Provide the (x, y) coordinate of the cell's center where the given text is located.  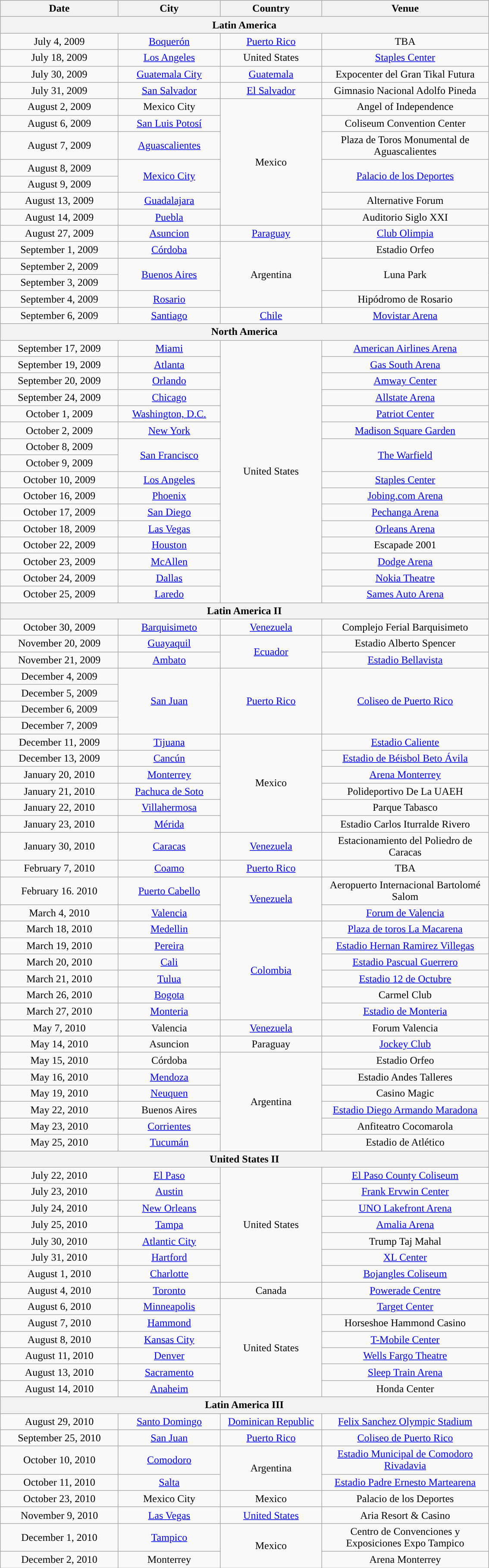
Villahermosa (169, 808)
Tampa (169, 1224)
Estadio Pascual Guerrero (405, 962)
Laredo (169, 594)
Salta (169, 1482)
Pachuca de Soto (169, 791)
Anaheim (169, 1389)
August 11, 2010 (60, 1356)
XL Center (405, 1257)
Estadio Diego Armando Maradona (405, 1110)
Latin America III (244, 1405)
August 8, 2009 (60, 168)
Coliseum Convention Center (405, 123)
August 9, 2009 (60, 184)
Tucumán (169, 1143)
Latin America (244, 25)
Estadio Carlos Iturralde Rivero (405, 824)
October 24, 2009 (60, 578)
Pereira (169, 946)
Dodge Arena (405, 562)
Jockey Club (405, 1044)
October 8, 2009 (60, 447)
Barquisimeto (169, 627)
Orleans Arena (405, 529)
Estadio 12 de Octubre (405, 978)
Nokia Theatre (405, 578)
Patriot Center (405, 414)
Chicago (169, 397)
March 19, 2010 (60, 946)
Amway Center (405, 381)
Cancún (169, 759)
Anfiteatro Cocomarola (405, 1126)
August 27, 2009 (60, 234)
American Airlines Arena (405, 348)
Date (60, 9)
Pechanga Arena (405, 512)
Trump Taj Mahal (405, 1241)
January 23, 2010 (60, 824)
August 6, 2010 (60, 1307)
Sleep Train Arena (405, 1372)
December 6, 2009 (60, 709)
Chile (271, 315)
Sames Auto Arena (405, 594)
Estadio Padre Ernesto Martearena (405, 1482)
The Warfield (405, 455)
October 10, 2010 (60, 1460)
May 22, 2010 (60, 1110)
Toronto (169, 1290)
July 4, 2009 (60, 41)
Polideportivo De La UAEH (405, 791)
San Luis Potosí (169, 123)
May 23, 2010 (60, 1126)
El Salvador (271, 91)
March 4, 2010 (60, 913)
McAllen (169, 562)
Medellin (169, 929)
August 13, 2009 (60, 200)
Atlanta (169, 365)
December 1, 2010 (60, 1537)
Wells Fargo Theatre (405, 1356)
Casino Magic (405, 1093)
Plaza de toros La Macarena (405, 929)
September 4, 2009 (60, 299)
Neuquen (169, 1093)
Bogota (169, 995)
San Salvador (169, 91)
Monteria (169, 1011)
January 21, 2010 (60, 791)
Venue (405, 9)
January 20, 2010 (60, 775)
City (169, 9)
October 11, 2010 (60, 1482)
Canada (271, 1290)
August 8, 2010 (60, 1340)
July 23, 2010 (60, 1192)
Coamo (169, 868)
March 21, 2010 (60, 978)
October 2, 2009 (60, 430)
July 24, 2010 (60, 1208)
New York (169, 430)
December 11, 2009 (60, 742)
May 15, 2010 (60, 1061)
March 27, 2010 (60, 1011)
Aria Resort & Casino (405, 1515)
Estadio Caliente (405, 742)
New Orleans (169, 1208)
August 14, 2010 (60, 1389)
Miami (169, 348)
September 20, 2009 (60, 381)
July 25, 2010 (60, 1224)
Puerto Cabello (169, 890)
Country (271, 9)
Estadio Alberto Spencer (405, 643)
Denver (169, 1356)
September 3, 2009 (60, 283)
Aguascalientes (169, 146)
Houston (169, 545)
Plaza de Toros Monumental de Aguascalientes (405, 146)
December 2, 2010 (60, 1559)
Aeropuerto Internacional Bartolomé Salom (405, 890)
Santo Domingo (169, 1421)
Minneapolis (169, 1307)
September 6, 2009 (60, 315)
Madison Square Garden (405, 430)
North America (244, 332)
Estadio de Monteria (405, 1011)
El Paso County Coliseum (405, 1175)
May 16, 2010 (60, 1077)
Comodoro (169, 1460)
Bojangles Coliseum (405, 1274)
October 18, 2009 (60, 529)
Caracas (169, 846)
Centro de Convenciones y Exposiciones Expo Tampico (405, 1537)
Complejo Ferial Barquisimeto (405, 627)
Puebla (169, 217)
Estadio Hernan Ramirez Villegas (405, 946)
July 30, 2009 (60, 74)
Luna Park (405, 275)
Colombia (271, 970)
Hipódromo de Rosario (405, 299)
Tulua (169, 978)
Corrientes (169, 1126)
September 25, 2010 (60, 1438)
Guadalajara (169, 200)
August 14, 2009 (60, 217)
UNO Lakefront Arena (405, 1208)
Auditorio Siglo XXI (405, 217)
Honda Center (405, 1389)
Forum Valencia (405, 1028)
Hammond (169, 1323)
Estadio de Béisbol Beto Ávila (405, 759)
August 1, 2010 (60, 1274)
October 1, 2009 (60, 414)
Dominican Republic (271, 1421)
Estadio Andes Talleres (405, 1077)
January 22, 2010 (60, 808)
January 30, 2010 (60, 846)
July 22, 2010 (60, 1175)
Felix Sanchez Olympic Stadium (405, 1421)
Parque Tabasco (405, 808)
Tijuana (169, 742)
September 24, 2009 (60, 397)
San Diego (169, 512)
September 17, 2009 (60, 348)
Santiago (169, 315)
October 17, 2009 (60, 512)
August 4, 2010 (60, 1290)
Guatemala (271, 74)
Club Olimpia (405, 234)
Movistar Arena (405, 315)
October 23, 2009 (60, 562)
Phoenix (169, 496)
February 16. 2010 (60, 890)
August 7, 2010 (60, 1323)
November 20, 2009 (60, 643)
San Francisco (169, 455)
October 30, 2009 (60, 627)
August 2, 2009 (60, 107)
August 6, 2009 (60, 123)
Forum de Valencia (405, 913)
Gimnasio Nacional Adolfo Pineda (405, 91)
July 18, 2009 (60, 58)
July 31, 2009 (60, 91)
Guayaquil (169, 643)
July 30, 2010 (60, 1241)
Escapade 2001 (405, 545)
Washington, D.C. (169, 414)
Alternative Forum (405, 200)
Austin (169, 1192)
Powerade Centre (405, 1290)
November 9, 2010 (60, 1515)
Ecuador (271, 652)
Sacramento (169, 1372)
Angel of Independence (405, 107)
United States II (244, 1159)
Hartford (169, 1257)
December 7, 2009 (60, 725)
February 7, 2010 (60, 868)
Latin America II (244, 611)
Rosario (169, 299)
October 23, 2010 (60, 1499)
November 21, 2009 (60, 660)
March 18, 2010 (60, 929)
Horseshoe Hammond Casino (405, 1323)
September 2, 2009 (60, 266)
Mendoza (169, 1077)
March 20, 2010 (60, 962)
October 22, 2009 (60, 545)
March 26, 2010 (60, 995)
Atlantic City (169, 1241)
Ambato (169, 660)
December 4, 2009 (60, 676)
Estacionamiento del Poliedro de Caracas (405, 846)
Dallas (169, 578)
Carmel Club (405, 995)
Mérida (169, 824)
Amalia Arena (405, 1224)
Kansas City (169, 1340)
September 1, 2009 (60, 250)
Estadio de Atlético (405, 1143)
T-Mobile Center (405, 1340)
Orlando (169, 381)
August 13, 2010 (60, 1372)
October 16, 2009 (60, 496)
August 7, 2009 (60, 146)
May 14, 2010 (60, 1044)
December 13, 2009 (60, 759)
May 19, 2010 (60, 1093)
Expocenter del Gran Tikal Futura (405, 74)
Target Center (405, 1307)
October 25, 2009 (60, 594)
May 7, 2010 (60, 1028)
May 25, 2010 (60, 1143)
October 10, 2009 (60, 480)
Estadio Municipal de Comodoro Rivadavia (405, 1460)
August 29, 2010 (60, 1421)
Guatemala City (169, 74)
Gas South Arena (405, 365)
October 9, 2009 (60, 463)
Cali (169, 962)
Frank Ervwin Center (405, 1192)
July 31, 2010 (60, 1257)
Boquerón (169, 41)
December 5, 2009 (60, 693)
Tampico (169, 1537)
Jobing.com Arena (405, 496)
September 19, 2009 (60, 365)
Charlotte (169, 1274)
Allstate Arena (405, 397)
Estadio Bellavista (405, 660)
El Paso (169, 1175)
